Output the [X, Y] coordinate of the center of the cell containing the given text.  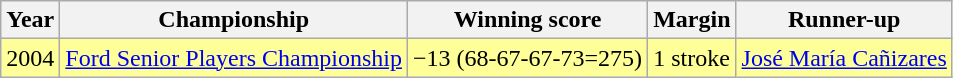
Margin [692, 20]
−13 (68-67-67-73=275) [528, 58]
1 stroke [692, 58]
Championship [234, 20]
Runner-up [844, 20]
Ford Senior Players Championship [234, 58]
José María Cañizares [844, 58]
Winning score [528, 20]
2004 [30, 58]
Year [30, 20]
